Return the [x, y] coordinate for the center point of the cell that contains the specified text.  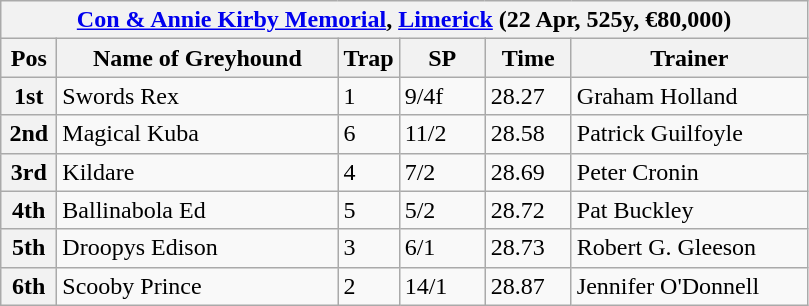
1st [29, 96]
28.58 [528, 134]
Trap [368, 58]
Name of Greyhound [198, 58]
2 [368, 286]
Ballinabola Ed [198, 210]
7/2 [442, 172]
5 [368, 210]
Swords Rex [198, 96]
3 [368, 248]
Droopys Edison [198, 248]
SP [442, 58]
Con & Annie Kirby Memorial, Limerick (22 Apr, 525y, €80,000) [404, 20]
14/1 [442, 286]
6 [368, 134]
28.69 [528, 172]
5th [29, 248]
Graham Holland [689, 96]
28.72 [528, 210]
28.73 [528, 248]
Patrick Guilfoyle [689, 134]
2nd [29, 134]
6/1 [442, 248]
Peter Cronin [689, 172]
1 [368, 96]
Robert G. Gleeson [689, 248]
28.27 [528, 96]
6th [29, 286]
4 [368, 172]
5/2 [442, 210]
28.87 [528, 286]
Pos [29, 58]
3rd [29, 172]
Jennifer O'Donnell [689, 286]
11/2 [442, 134]
9/4f [442, 96]
Scooby Prince [198, 286]
Pat Buckley [689, 210]
Time [528, 58]
4th [29, 210]
Kildare [198, 172]
Magical Kuba [198, 134]
Trainer [689, 58]
